Capture the cell that displays the provided text and extract its [x, y] central coordinate. 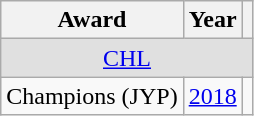
Award [92, 20]
Year [212, 20]
Champions (JYP) [92, 96]
CHL [128, 58]
2018 [212, 96]
